Determine the [x, y] coordinate at the center of the cell enclosing the given text.  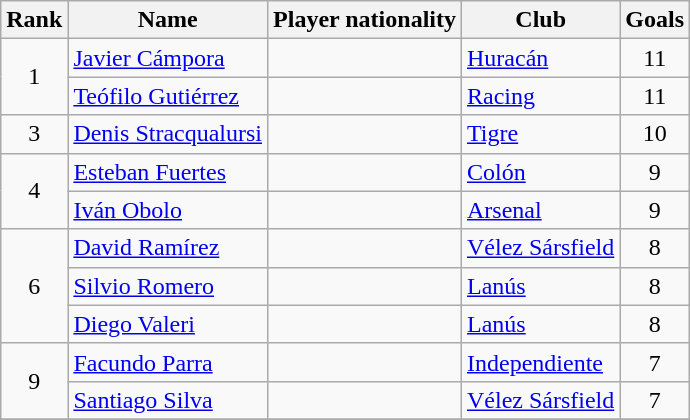
Silvio Romero [168, 286]
Club [540, 20]
Santiago Silva [168, 400]
Racing [540, 96]
Javier Cámpora [168, 58]
Teófilo Gutiérrez [168, 96]
Huracán [540, 58]
Name [168, 20]
3 [34, 134]
10 [655, 134]
Diego Valeri [168, 324]
Denis Stracqualursi [168, 134]
Tigre [540, 134]
Rank [34, 20]
4 [34, 191]
Facundo Parra [168, 362]
Goals [655, 20]
Esteban Fuertes [168, 172]
David Ramírez [168, 248]
Player nationality [365, 20]
6 [34, 286]
Arsenal [540, 210]
Independiente [540, 362]
1 [34, 77]
Iván Obolo [168, 210]
Colón [540, 172]
